For the text-containing cell, return its midpoint in [x, y] coordinate format. 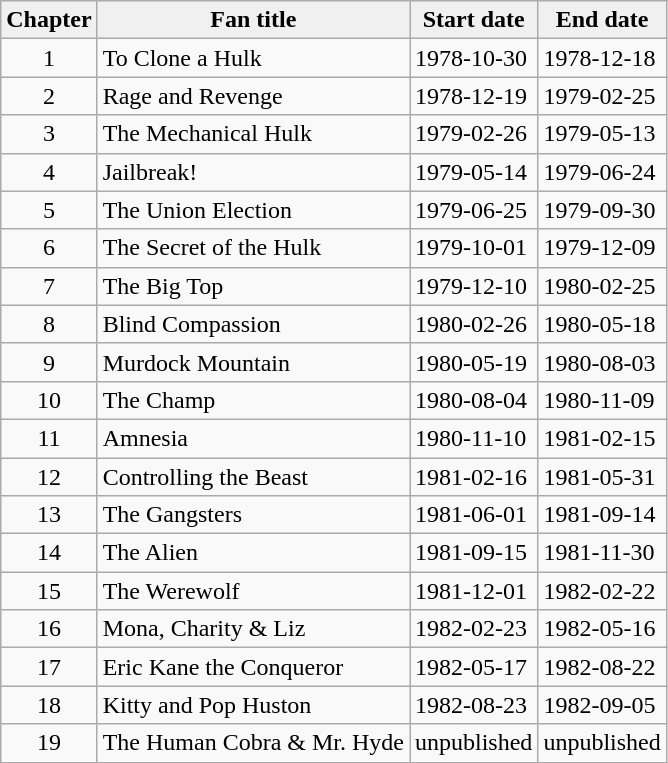
7 [49, 286]
1981-02-15 [602, 438]
1982-05-17 [474, 667]
1980-08-04 [474, 400]
Start date [474, 20]
The Human Cobra & Mr. Hyde [253, 743]
1982-08-22 [602, 667]
1979-10-01 [474, 248]
2 [49, 96]
1979-06-25 [474, 210]
1980-02-25 [602, 286]
End date [602, 20]
1981-09-14 [602, 515]
The Big Top [253, 286]
8 [49, 324]
1981-12-01 [474, 591]
1979-09-30 [602, 210]
10 [49, 400]
Kitty and Pop Huston [253, 705]
1982-05-16 [602, 629]
The Gangsters [253, 515]
1979-05-14 [474, 172]
14 [49, 553]
The Werewolf [253, 591]
1980-05-19 [474, 362]
3 [49, 134]
6 [49, 248]
1981-05-31 [602, 477]
1979-12-09 [602, 248]
11 [49, 438]
17 [49, 667]
1982-09-05 [602, 705]
The Alien [253, 553]
1980-02-26 [474, 324]
Amnesia [253, 438]
1980-08-03 [602, 362]
4 [49, 172]
The Union Election [253, 210]
1982-02-22 [602, 591]
9 [49, 362]
1982-08-23 [474, 705]
1978-12-18 [602, 58]
1978-12-19 [474, 96]
1981-06-01 [474, 515]
16 [49, 629]
The Champ [253, 400]
1981-11-30 [602, 553]
12 [49, 477]
Blind Compassion [253, 324]
1981-09-15 [474, 553]
1979-02-26 [474, 134]
1 [49, 58]
1979-12-10 [474, 286]
1981-02-16 [474, 477]
15 [49, 591]
Chapter [49, 20]
Fan title [253, 20]
18 [49, 705]
To Clone a Hulk [253, 58]
1980-11-09 [602, 400]
1982-02-23 [474, 629]
Jailbreak! [253, 172]
5 [49, 210]
Eric Kane the Conqueror [253, 667]
Murdock Mountain [253, 362]
13 [49, 515]
Mona, Charity & Liz [253, 629]
1978-10-30 [474, 58]
Rage and Revenge [253, 96]
Controlling the Beast [253, 477]
1979-06-24 [602, 172]
The Secret of the Hulk [253, 248]
1979-05-13 [602, 134]
1980-05-18 [602, 324]
The Mechanical Hulk [253, 134]
1980-11-10 [474, 438]
19 [49, 743]
1979-02-25 [602, 96]
